Detect which cell encompasses the target text, then output its (X, Y) center coordinate. 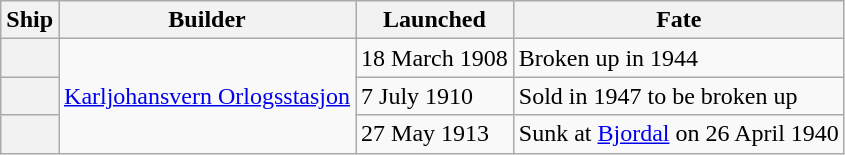
18 March 1908 (435, 58)
Builder (208, 20)
Launched (435, 20)
27 May 1913 (435, 134)
Sunk at Bjordal on 26 April 1940 (678, 134)
7 July 1910 (435, 96)
Sold in 1947 to be broken up (678, 96)
Karljohansvern Orlogsstasjon (208, 96)
Broken up in 1944 (678, 58)
Ship (30, 20)
Fate (678, 20)
